Scan for the cell matching the given text and deliver its (x, y) coordinate at center. 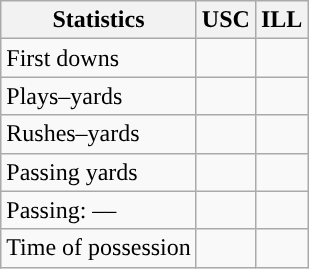
Plays–yards (99, 96)
ILL (281, 20)
Passing: –– (99, 210)
USC (226, 20)
Time of possession (99, 248)
Statistics (99, 20)
Rushes–yards (99, 134)
Passing yards (99, 172)
First downs (99, 58)
